For the text-containing cell, return its midpoint in (x, y) coordinate format. 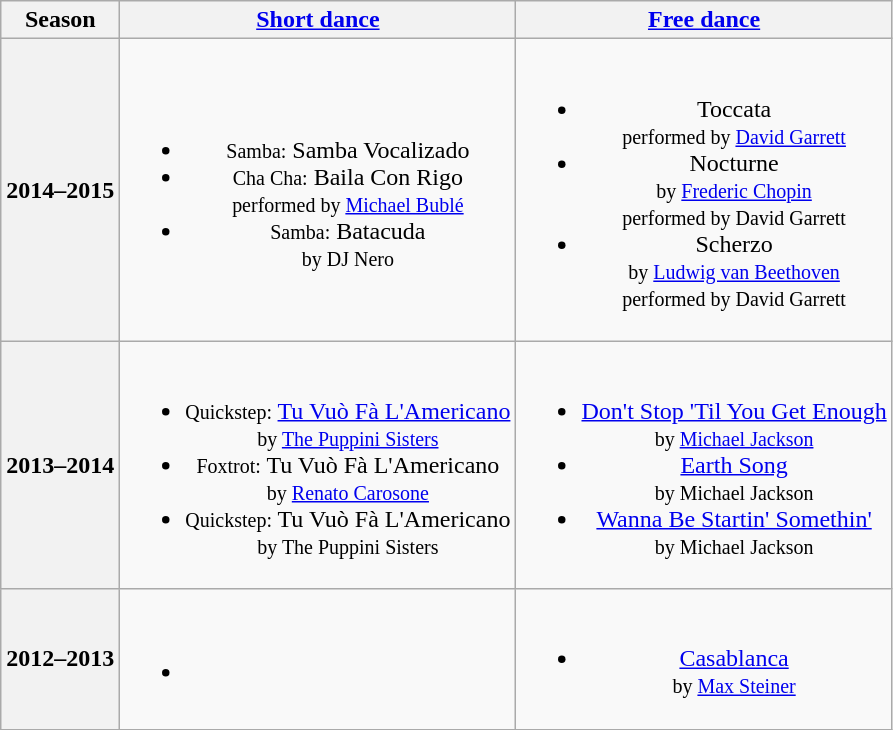
Season (60, 20)
2013–2014 (60, 465)
Toccata performed by David Garrett Nocturne by Frederic Chopin performed by David Garrett Scherzo by Ludwig van Beethoven performed by David Garrett (704, 190)
2014–2015 (60, 190)
2012–2013 (60, 659)
Don't Stop 'Til You Get Enough by Michael Jackson Earth Song by Michael Jackson Wanna Be Startin' Somethin' by Michael Jackson (704, 465)
Casablanca by Max Steiner (704, 659)
Short dance (318, 20)
Samba: Samba VocalizadoCha Cha: Baila Con Rigo performed by Michael Bublé Samba: Batacuda by DJ Nero (318, 190)
Free dance (704, 20)
